Scan for the cell matching the given text and deliver its (x, y) coordinate at center. 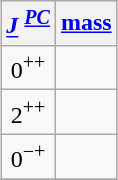
J PC (28, 24)
0−+ (28, 156)
2++ (28, 112)
mass (86, 24)
0++ (28, 68)
